Detect which cell encompasses the target text, then output its (x, y) center coordinate. 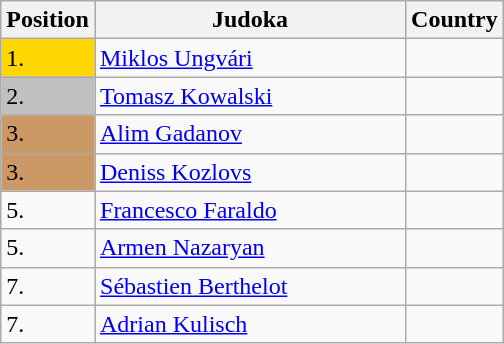
Alim Gadanov (250, 134)
1. (48, 58)
Judoka (250, 20)
Tomasz Kowalski (250, 96)
Deniss Kozlovs (250, 172)
Sébastien Berthelot (250, 286)
Francesco Faraldo (250, 210)
Country (455, 20)
2. (48, 96)
Adrian Kulisch (250, 324)
Position (48, 20)
Armen Nazaryan (250, 248)
Miklos Ungvári (250, 58)
